Return (X, Y) of the center of cell containing provided text 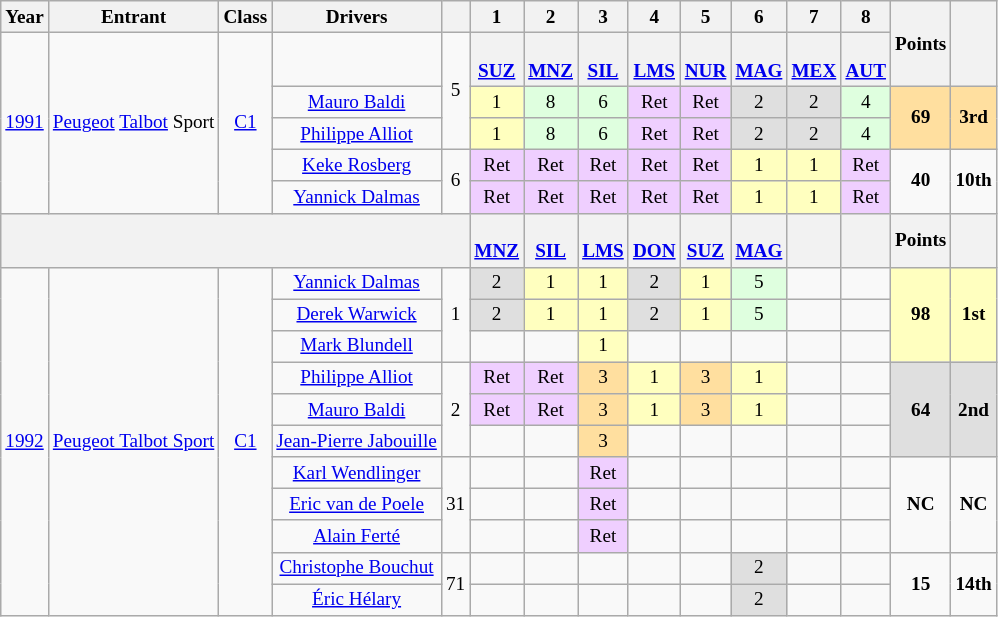
1992 (25, 441)
Derek Warwick (357, 315)
3rd (974, 118)
Mark Blundell (357, 346)
Eric van de Poele (357, 505)
1st (974, 314)
Christophe Bouchut (357, 568)
Drivers (357, 17)
7 (814, 17)
15 (921, 584)
Keke Rosberg (357, 166)
98 (921, 314)
10th (974, 182)
1991 (25, 122)
Entrant (134, 17)
Jean-Pierre Jabouille (357, 441)
MEX (814, 59)
69 (921, 118)
2nd (974, 410)
Alain Ferté (357, 536)
31 (455, 504)
DON (654, 240)
Karl Wendlinger (357, 473)
NUR (706, 59)
Class (246, 17)
64 (921, 410)
Year (25, 17)
14th (974, 584)
AUT (866, 59)
Éric Hélary (357, 599)
40 (921, 182)
71 (455, 584)
